Scan for the cell matching the given text and deliver its (x, y) coordinate at center. 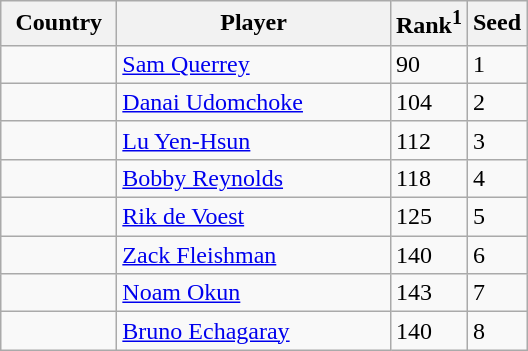
118 (428, 178)
125 (428, 217)
112 (428, 140)
Danai Udomchoke (254, 102)
Rank1 (428, 24)
Country (59, 24)
90 (428, 64)
104 (428, 102)
Bobby Reynolds (254, 178)
7 (496, 293)
3 (496, 140)
Player (254, 24)
4 (496, 178)
1 (496, 64)
Rik de Voest (254, 217)
143 (428, 293)
2 (496, 102)
5 (496, 217)
6 (496, 255)
Sam Querrey (254, 64)
Zack Fleishman (254, 255)
Lu Yen-Hsun (254, 140)
Seed (496, 24)
8 (496, 331)
Bruno Echagaray (254, 331)
Noam Okun (254, 293)
